Return (X, Y) of the center of cell containing provided text 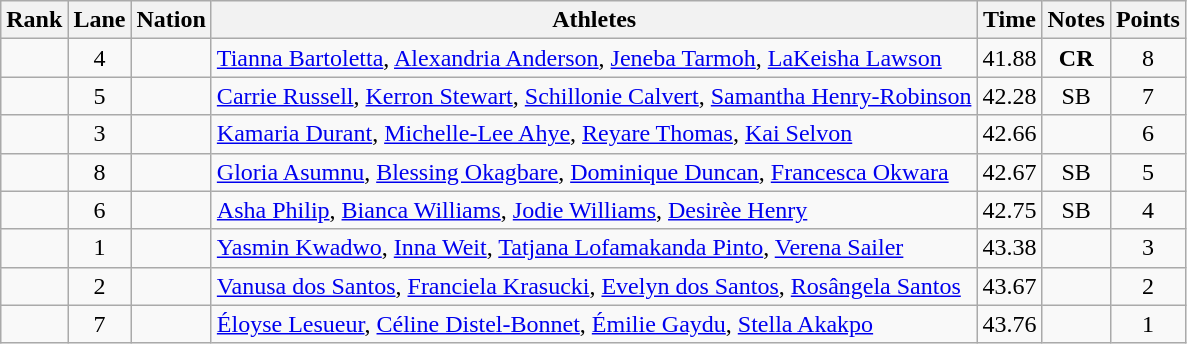
41.88 (1010, 58)
43.67 (1010, 286)
Rank (34, 20)
43.38 (1010, 248)
Kamaria Durant, Michelle-Lee Ahye, Reyare Thomas, Kai Selvon (594, 134)
Lane (100, 20)
Nation (171, 20)
Vanusa dos Santos, Franciela Krasucki, Evelyn dos Santos, Rosângela Santos (594, 286)
42.66 (1010, 134)
42.75 (1010, 210)
Notes (1076, 20)
Athletes (594, 20)
43.76 (1010, 324)
42.67 (1010, 172)
Asha Philip, Bianca Williams, Jodie Williams, Desirèe Henry (594, 210)
CR (1076, 58)
Éloyse Lesueur, Céline Distel-Bonnet, Émilie Gaydu, Stella Akakpo (594, 324)
Yasmin Kwadwo, Inna Weit, Tatjana Lofamakanda Pinto, Verena Sailer (594, 248)
Tianna Bartoletta, Alexandria Anderson, Jeneba Tarmoh, LaKeisha Lawson (594, 58)
42.28 (1010, 96)
Gloria Asumnu, Blessing Okagbare, Dominique Duncan, Francesca Okwara (594, 172)
Points (1148, 20)
Time (1010, 20)
Carrie Russell, Kerron Stewart, Schillonie Calvert, Samantha Henry-Robinson (594, 96)
